Scan for the cell matching the given text and deliver its [x, y] coordinate at center. 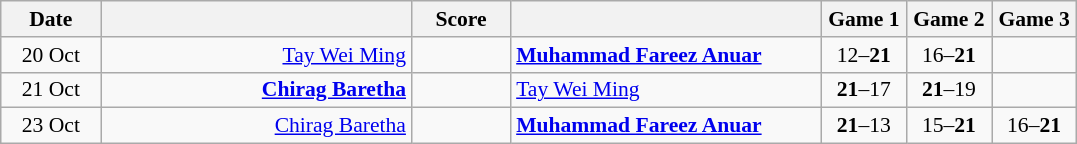
Game 2 [948, 19]
12–21 [864, 55]
Date [51, 19]
21–19 [948, 90]
21 Oct [51, 90]
20 Oct [51, 55]
21–13 [864, 126]
Game 3 [1034, 19]
15–21 [948, 126]
Score [461, 19]
21–17 [864, 90]
Game 1 [864, 19]
23 Oct [51, 126]
